Output the (X, Y) coordinate of the center of the cell containing the given text.  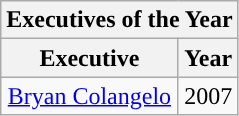
Bryan Colangelo (90, 96)
Executives of the Year (120, 20)
2007 (208, 96)
Year (208, 58)
Executive (90, 58)
